Determine the (x, y) coordinate at the center of the cell enclosing the given text.  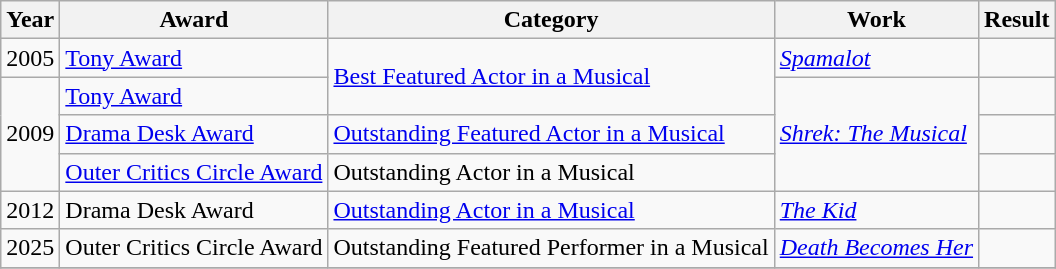
Best Featured Actor in a Musical (551, 77)
The Kid (876, 210)
Death Becomes Her (876, 248)
Year (30, 20)
Shrek: The Musical (876, 134)
Result (1017, 20)
Category (551, 20)
Award (194, 20)
2025 (30, 248)
2012 (30, 210)
2009 (30, 134)
Spamalot (876, 58)
Outstanding Featured Performer in a Musical (551, 248)
Work (876, 20)
2005 (30, 58)
Outstanding Featured Actor in a Musical (551, 134)
